Scan for the cell matching the given text and deliver its [x, y] coordinate at center. 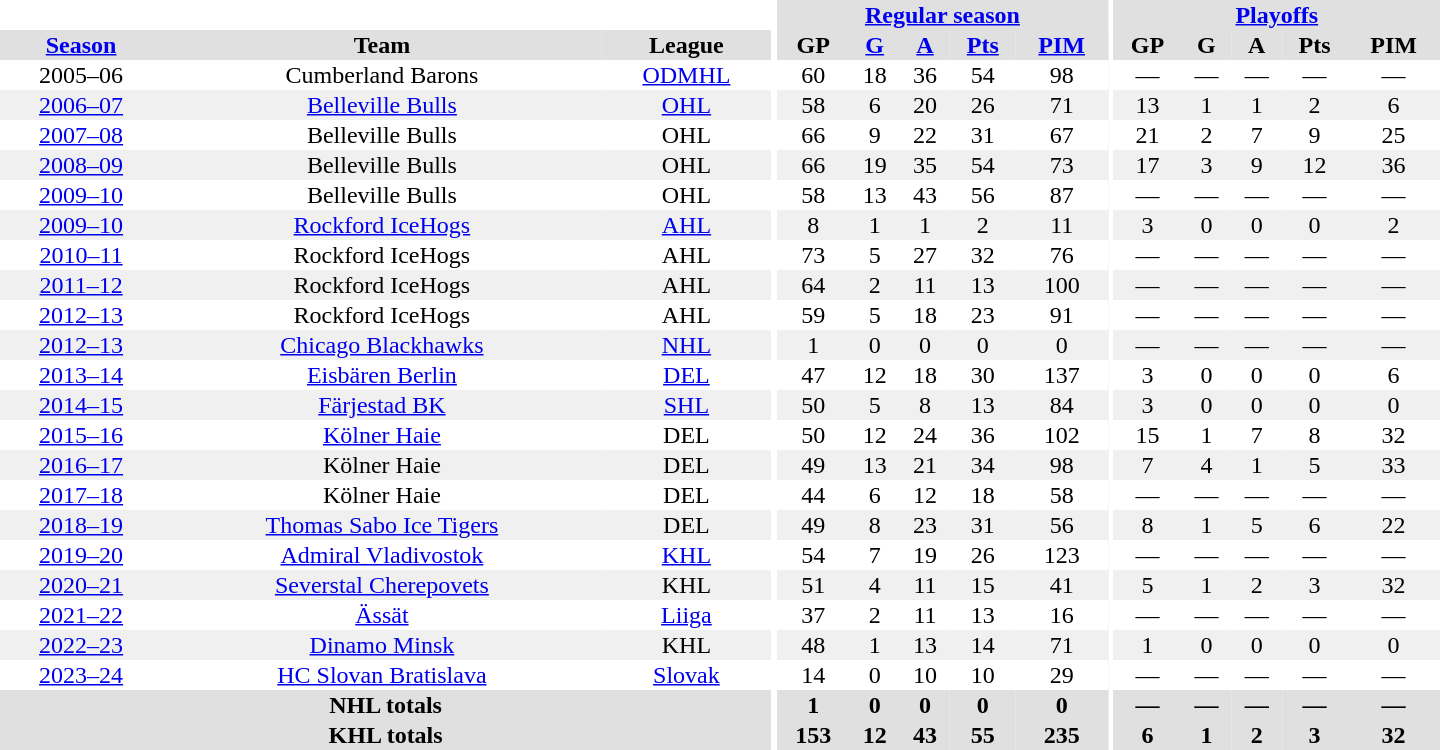
27 [925, 255]
60 [814, 75]
2021–22 [81, 615]
51 [814, 585]
2006–07 [81, 105]
Season [81, 45]
2013–14 [81, 375]
2016–17 [81, 465]
HC Slovan Bratislava [382, 675]
153 [814, 735]
29 [1062, 675]
NHL [687, 345]
137 [1062, 375]
123 [1062, 555]
44 [814, 495]
102 [1062, 435]
ODMHL [687, 75]
34 [982, 465]
235 [1062, 735]
2005–06 [81, 75]
59 [814, 315]
Dinamo Minsk [382, 645]
37 [814, 615]
35 [925, 165]
SHL [687, 405]
20 [925, 105]
Regular season [942, 15]
25 [1394, 135]
KHL totals [386, 735]
Severstal Cherepovets [382, 585]
Chicago Blackhawks [382, 345]
2008–09 [81, 165]
2014–15 [81, 405]
2017–18 [81, 495]
2011–12 [81, 285]
2023–24 [81, 675]
Ässät [382, 615]
100 [1062, 285]
Team [382, 45]
76 [1062, 255]
Slovak [687, 675]
2010–11 [81, 255]
64 [814, 285]
16 [1062, 615]
Cumberland Barons [382, 75]
67 [1062, 135]
55 [982, 735]
Eisbären Berlin [382, 375]
84 [1062, 405]
24 [925, 435]
2015–16 [81, 435]
2007–08 [81, 135]
2019–20 [81, 555]
NHL totals [386, 705]
Playoffs [1277, 15]
2018–19 [81, 525]
Liiga [687, 615]
30 [982, 375]
Admiral Vladivostok [382, 555]
41 [1062, 585]
2022–23 [81, 645]
17 [1148, 165]
87 [1062, 195]
Färjestad BK [382, 405]
47 [814, 375]
League [687, 45]
91 [1062, 315]
33 [1394, 465]
Thomas Sabo Ice Tigers [382, 525]
48 [814, 645]
2020–21 [81, 585]
